Return the (X, Y) coordinate for the center point of the cell that contains the specified text.  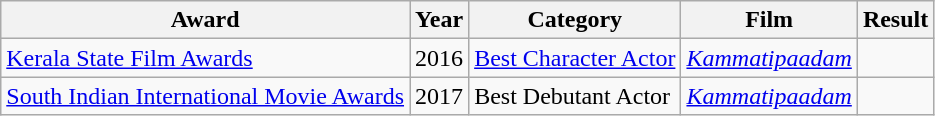
Kerala State Film Awards (206, 58)
2017 (440, 96)
Best Debutant Actor (575, 96)
Award (206, 20)
South Indian International Movie Awards (206, 96)
Year (440, 20)
Result (895, 20)
Category (575, 20)
Best Character Actor (575, 58)
Film (769, 20)
2016 (440, 58)
